Return [X, Y] of the center of cell containing provided text 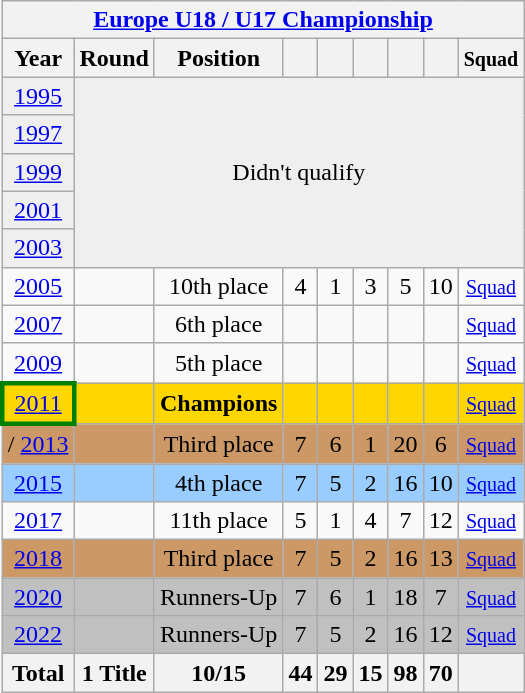
15 [370, 673]
Round [114, 58]
1995 [38, 96]
20 [406, 444]
Total [38, 673]
2011 [38, 404]
2017 [38, 521]
98 [406, 673]
2003 [38, 248]
13 [440, 559]
Year [38, 58]
1997 [38, 134]
10/15 [218, 673]
18 [406, 597]
2007 [38, 324]
2009 [38, 363]
29 [336, 673]
1999 [38, 172]
2020 [38, 597]
2015 [38, 483]
3 [370, 286]
44 [300, 673]
70 [440, 673]
2018 [38, 559]
2022 [38, 635]
4th place [218, 483]
Europe U18 / U17 Championship [262, 20]
Champions [218, 404]
Didn't qualify [299, 172]
6th place [218, 324]
2001 [38, 210]
2005 [38, 286]
11th place [218, 521]
10th place [218, 286]
/ 2013 [38, 444]
5th place [218, 363]
Position [218, 58]
1 Title [114, 673]
